Return the [x, y] coordinate for the center point of the cell that contains the specified text.  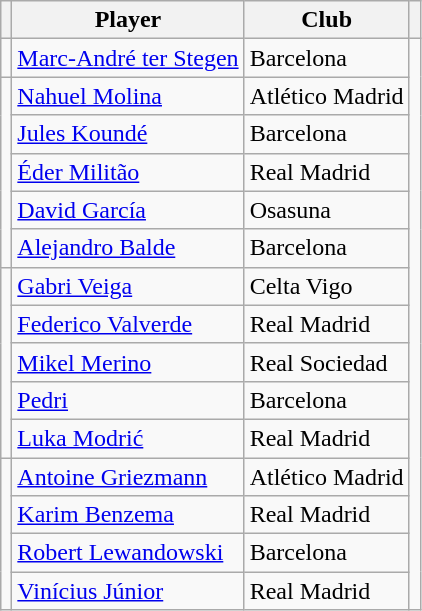
Nahuel Molina [128, 96]
Éder Militão [128, 172]
Alejandro Balde [128, 248]
Osasuna [326, 210]
Vinícius Júnior [128, 591]
Karim Benzema [128, 515]
Pedri [128, 400]
David García [128, 210]
Antoine Griezmann [128, 477]
Celta Vigo [326, 286]
Real Sociedad [326, 362]
Luka Modrić [128, 438]
Federico Valverde [128, 324]
Robert Lewandowski [128, 553]
Jules Koundé [128, 134]
Player [128, 20]
Club [326, 20]
Mikel Merino [128, 362]
Marc-André ter Stegen [128, 58]
Gabri Veiga [128, 286]
